Scan for the cell matching the given text and deliver its (x, y) coordinate at center. 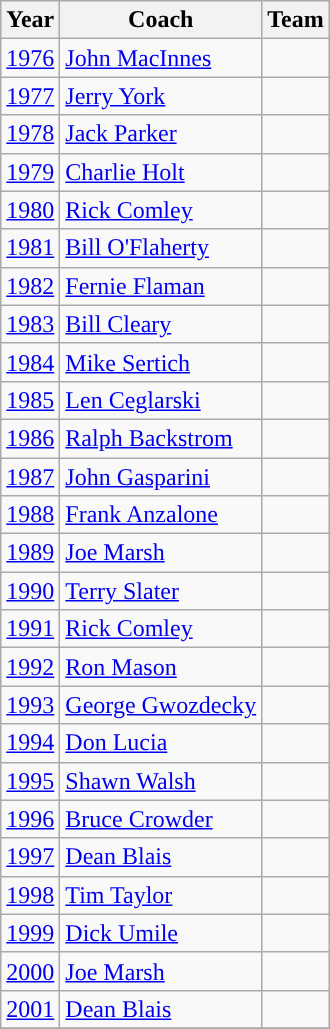
Mike Sertich (161, 362)
Ralph Backstrom (161, 438)
Bill Cleary (161, 324)
Tim Taylor (161, 895)
Dick Umile (161, 933)
1976 (30, 58)
1981 (30, 248)
1984 (30, 362)
Jerry York (161, 96)
1990 (30, 591)
George Gwozdecky (161, 705)
1985 (30, 400)
Fernie Flaman (161, 286)
1998 (30, 895)
Terry Slater (161, 591)
Charlie Holt (161, 172)
Jack Parker (161, 134)
Coach (161, 20)
1995 (30, 781)
John Gasparini (161, 477)
1994 (30, 743)
Frank Anzalone (161, 515)
Bill O'Flaherty (161, 248)
1997 (30, 857)
1999 (30, 933)
Ron Mason (161, 667)
1991 (30, 629)
1986 (30, 438)
2001 (30, 1009)
1980 (30, 210)
1987 (30, 477)
Team (296, 20)
1977 (30, 96)
Shawn Walsh (161, 781)
1992 (30, 667)
2000 (30, 971)
1982 (30, 286)
1996 (30, 819)
Bruce Crowder (161, 819)
Len Ceglarski (161, 400)
Year (30, 20)
1993 (30, 705)
1979 (30, 172)
1978 (30, 134)
1988 (30, 515)
1983 (30, 324)
1989 (30, 553)
John MacInnes (161, 58)
Don Lucia (161, 743)
